Provide the (x, y) coordinate of the cell's center where the given text is located.  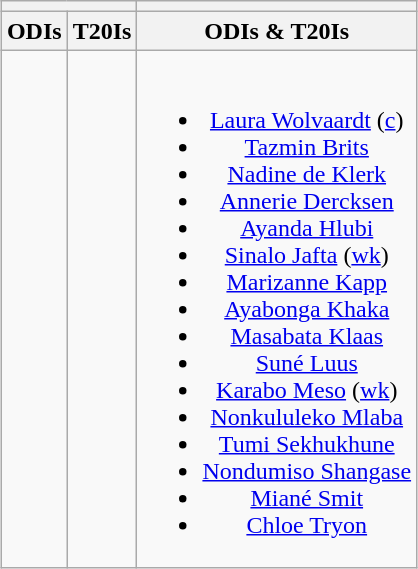
ODIs (34, 31)
T20Is (102, 31)
ODIs & T20Is (277, 31)
